Pinpoint the cell where the given text exists, returning its [X, Y] midpoint coordinate. 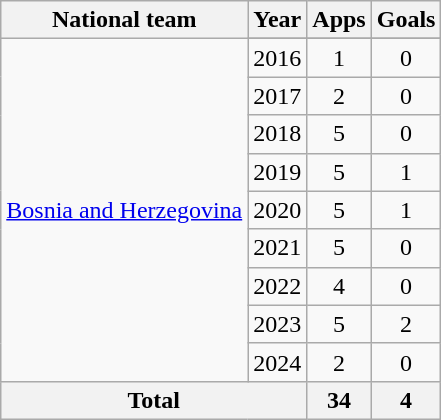
2021 [278, 248]
Bosnia and Herzegovina [124, 210]
2019 [278, 172]
2022 [278, 286]
34 [339, 400]
2017 [278, 96]
2023 [278, 324]
Year [278, 20]
National team [124, 20]
Total [154, 400]
Goals [406, 20]
2024 [278, 362]
Apps [339, 20]
2020 [278, 210]
2018 [278, 134]
2016 [278, 58]
